Search for the cell housing the specified text and yield its (X, Y) center coordinate. 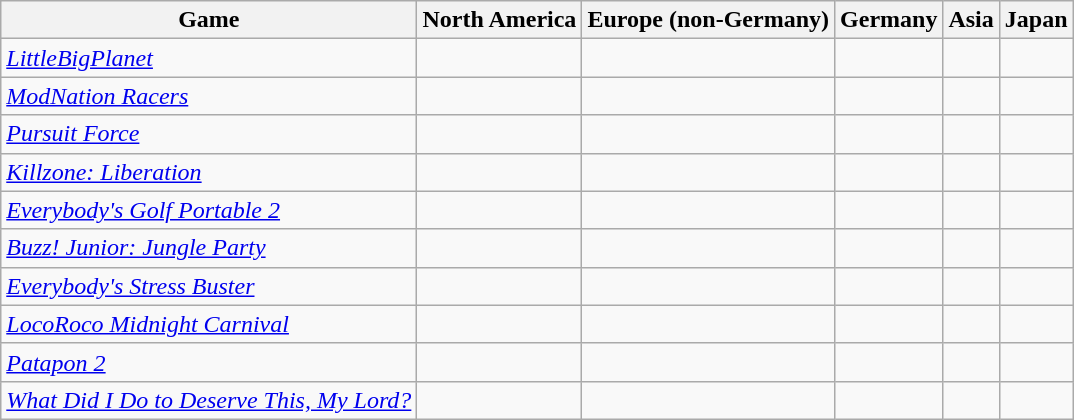
Europe (non-Germany) (708, 20)
What Did I Do to Deserve This, My Lord? (209, 400)
Everybody's Golf Portable 2 (209, 210)
Japan (1036, 20)
ModNation Racers (209, 96)
North America (500, 20)
Everybody's Stress Buster (209, 286)
Patapon 2 (209, 362)
LittleBigPlanet (209, 58)
Buzz! Junior: Jungle Party (209, 248)
Pursuit Force (209, 134)
LocoRoco Midnight Carnival (209, 324)
Game (209, 20)
Killzone: Liberation (209, 172)
Asia (971, 20)
Germany (889, 20)
